Determine the (x, y) coordinate at the center of the cell enclosing the given text.  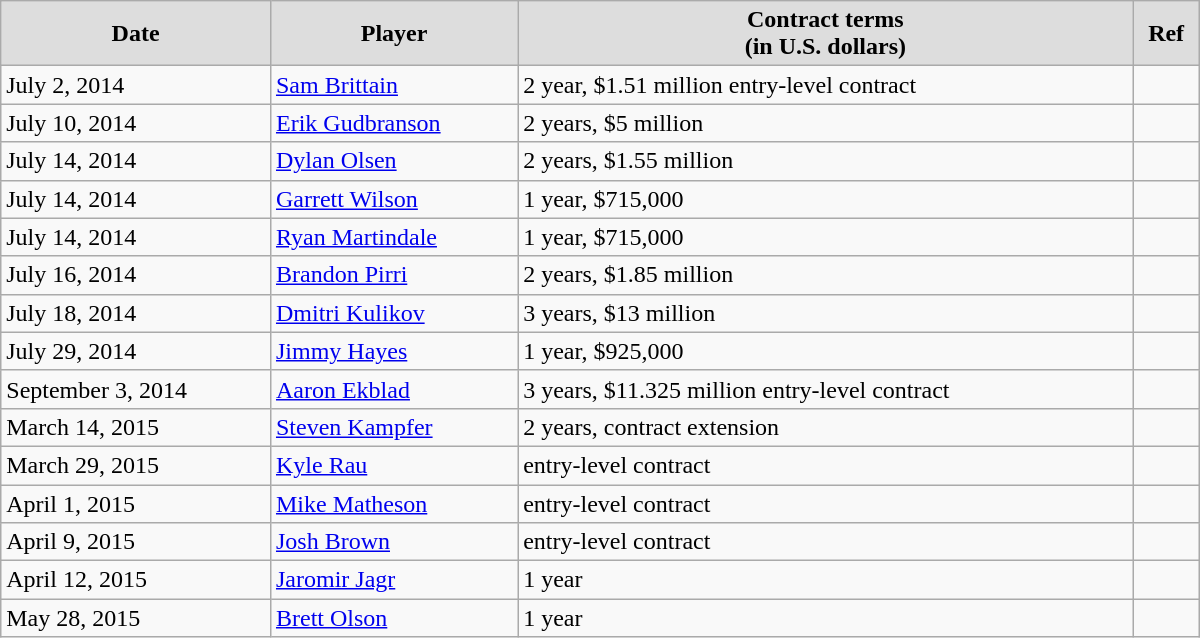
Jimmy Hayes (394, 351)
July 18, 2014 (136, 313)
Player (394, 34)
2 years, $1.85 million (826, 275)
Date (136, 34)
July 16, 2014 (136, 275)
1 year, $925,000 (826, 351)
Kyle Rau (394, 465)
Steven Kampfer (394, 427)
Erik Gudbranson (394, 123)
April 9, 2015 (136, 542)
Garrett Wilson (394, 199)
September 3, 2014 (136, 389)
Dylan Olsen (394, 161)
Ref (1166, 34)
July 10, 2014 (136, 123)
Ryan Martindale (394, 237)
May 28, 2015 (136, 618)
Sam Brittain (394, 85)
Aaron Ekblad (394, 389)
Dmitri Kulikov (394, 313)
March 29, 2015 (136, 465)
April 12, 2015 (136, 580)
Jaromir Jagr (394, 580)
Mike Matheson (394, 503)
March 14, 2015 (136, 427)
July 29, 2014 (136, 351)
Brett Olson (394, 618)
2 years, contract extension (826, 427)
July 2, 2014 (136, 85)
Contract terms(in U.S. dollars) (826, 34)
3 years, $13 million (826, 313)
2 years, $5 million (826, 123)
2 years, $1.55 million (826, 161)
3 years, $11.325 million entry-level contract (826, 389)
April 1, 2015 (136, 503)
Josh Brown (394, 542)
2 year, $1.51 million entry-level contract (826, 85)
Brandon Pirri (394, 275)
